Provide the (x, y) coordinate of the cell's center where the given text is located.  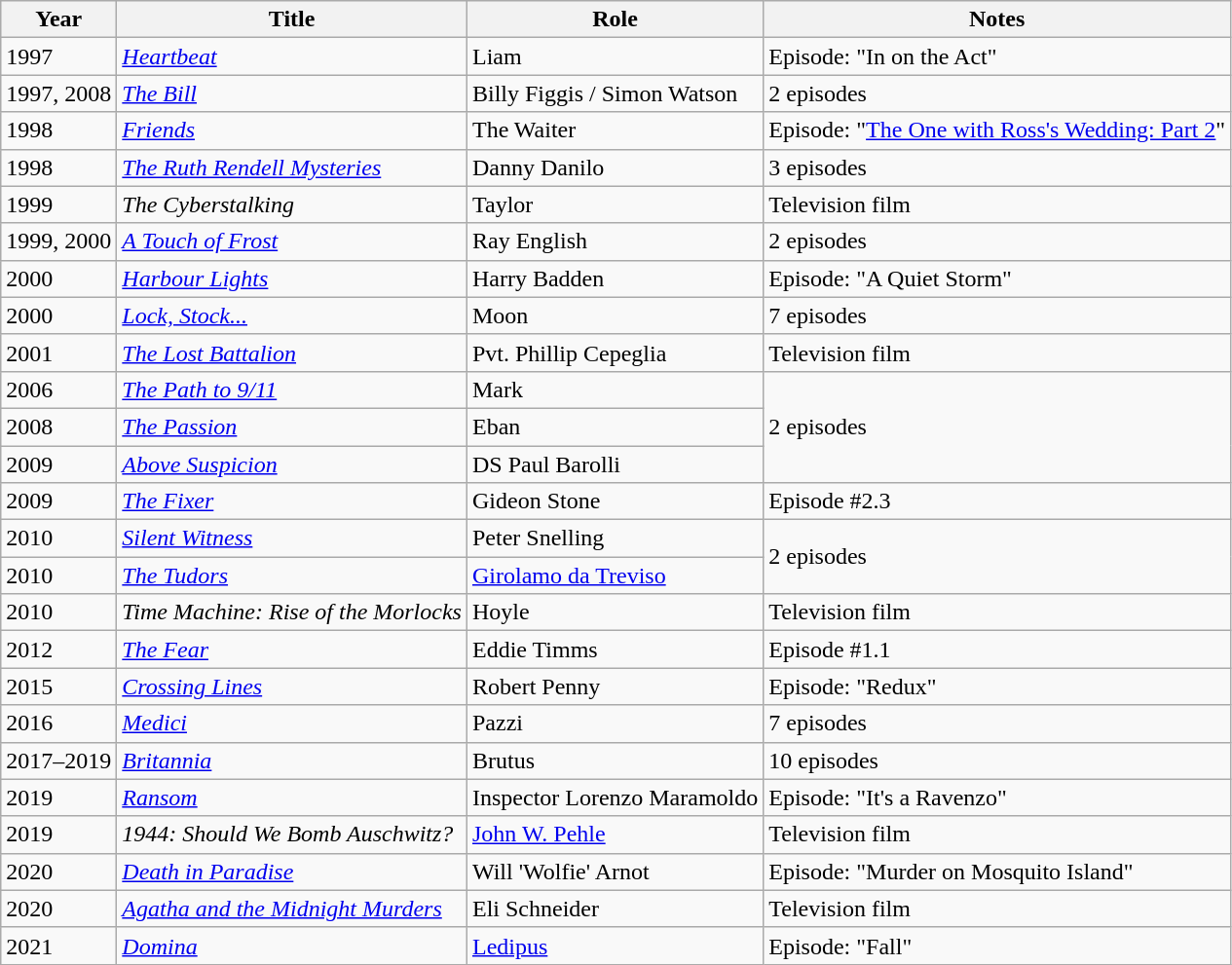
Agatha and the Midnight Murders (292, 909)
Episode #1.1 (997, 650)
The Path to 9/11 (292, 390)
Crossing Lines (292, 687)
Ledipus (615, 946)
The Bill (292, 93)
Episode: "Murder on Mosquito Island" (997, 872)
Ray English (615, 241)
Episode #2.3 (997, 501)
3 episodes (997, 167)
1999 (58, 204)
Will 'Wolfie' Arnot (615, 872)
2012 (58, 650)
Taylor (615, 204)
Title (292, 19)
The Lost Battalion (292, 353)
Notes (997, 19)
2021 (58, 946)
Danny Danilo (615, 167)
Episode: "Fall" (997, 946)
Girolamo da Treviso (615, 575)
The Fixer (292, 501)
2016 (58, 724)
Hoyle (615, 612)
Liam (615, 56)
Eddie Timms (615, 650)
10 episodes (997, 761)
Harbour Lights (292, 278)
Billy Figgis / Simon Watson (615, 93)
Pazzi (615, 724)
Eban (615, 427)
Lock, Stock... (292, 315)
Gideon Stone (615, 501)
The Cyberstalking (292, 204)
2015 (58, 687)
Episode: "A Quiet Storm" (997, 278)
A Touch of Frost (292, 241)
2001 (58, 353)
The Ruth Rendell Mysteries (292, 167)
2017–2019 (58, 761)
Year (58, 19)
1997 (58, 56)
The Fear (292, 650)
Brutus (615, 761)
Moon (615, 315)
Heartbeat (292, 56)
The Waiter (615, 130)
1999, 2000 (58, 241)
1997, 2008 (58, 93)
Eli Schneider (615, 909)
Death in Paradise (292, 872)
1944: Should We Bomb Auschwitz? (292, 835)
2006 (58, 390)
Episode: "In on the Act" (997, 56)
The Passion (292, 427)
Harry Badden (615, 278)
Friends (292, 130)
Pvt. Phillip Cepeglia (615, 353)
Domina (292, 946)
The Tudors (292, 575)
Britannia (292, 761)
John W. Pehle (615, 835)
Episode: "Redux" (997, 687)
Ransom (292, 798)
Inspector Lorenzo Maramoldo (615, 798)
Above Suspicion (292, 464)
Episode: "The One with Ross's Wedding: Part 2" (997, 130)
Time Machine: Rise of the Morlocks (292, 612)
Mark (615, 390)
Episode: "It's a Ravenzo" (997, 798)
DS Paul Barolli (615, 464)
Medici (292, 724)
Robert Penny (615, 687)
Peter Snelling (615, 538)
2008 (58, 427)
Role (615, 19)
Silent Witness (292, 538)
